Extract the (X, Y) coordinate from the center of the cell holding the provided text.  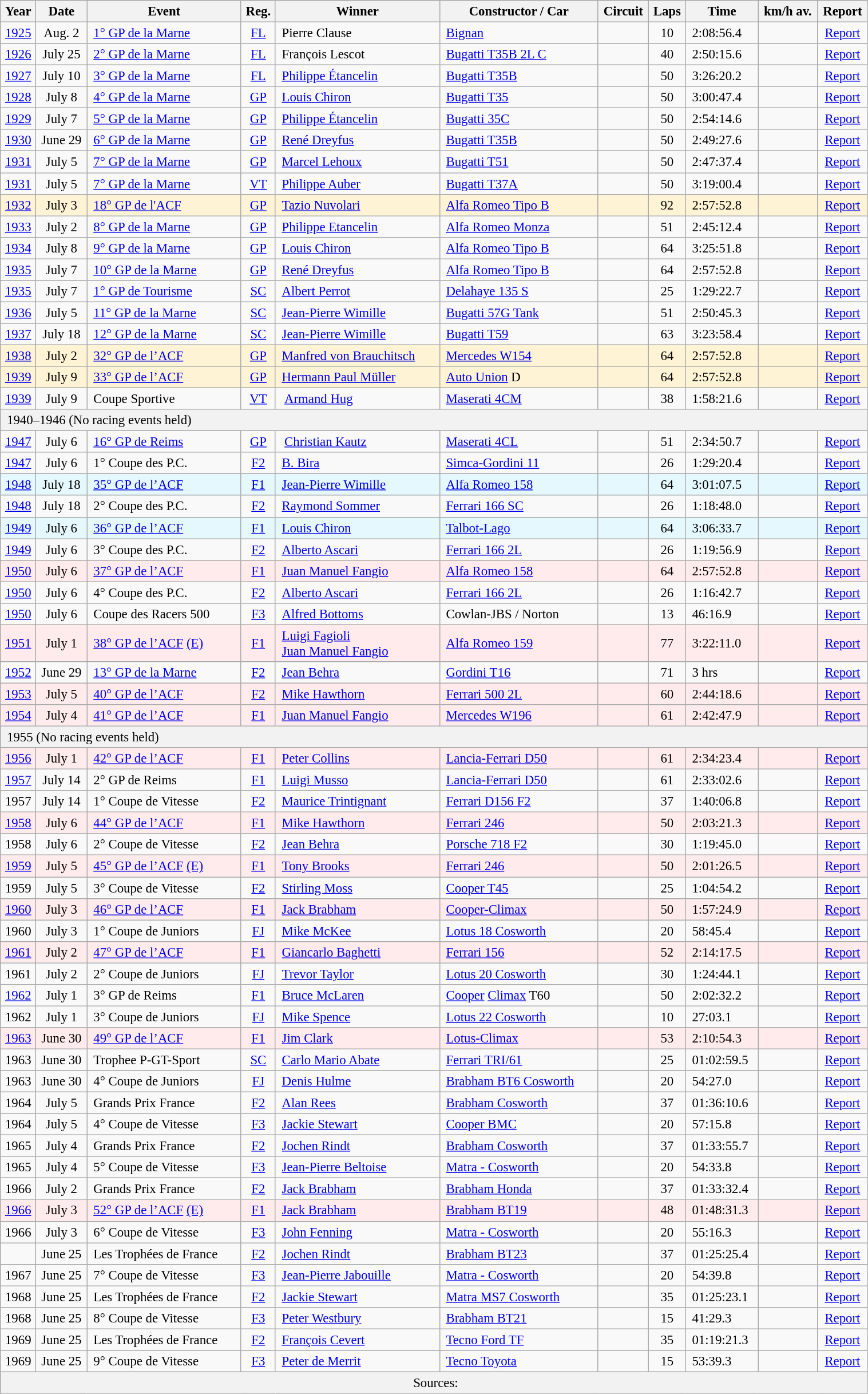
1933 (18, 227)
2:34:23.4 (722, 759)
Brabham BT6 Cosworth (518, 1081)
11° GP de la Marne (164, 313)
Trevor Taylor (357, 974)
Giancarlo Baghetti (357, 952)
3° GP de la Marne (164, 76)
4° Coupe de Juniors (164, 1081)
1955 (No racing events held) (434, 737)
Bugatti T51 (518, 162)
01:19:21.3 (722, 1340)
2:10:54.3 (722, 1038)
Tony Brooks (357, 866)
1930 (18, 140)
Circuit (623, 11)
B. Bira (357, 463)
Maserati 4CM (518, 399)
1:29:22.7 (722, 291)
1937 (18, 334)
km/h av. (788, 11)
François Cevert (357, 1340)
01:33:55.7 (722, 1146)
13° GP de la Marne (164, 673)
2° GP de la Marne (164, 54)
Trophee P-GT-Sport (164, 1060)
9° GP de la Marne (164, 248)
Jean-Pierre Jabouille (357, 1275)
Carlo Mario Abate (357, 1060)
3:00:47.4 (722, 97)
92 (667, 205)
3:26:20.2 (722, 76)
Mercedes W196 (518, 716)
Jean-Pierre Beltoise (357, 1167)
Cooper BMC (518, 1124)
Albert Perrot (357, 291)
3° Coupe de Juniors (164, 1017)
Reg. (258, 11)
Peter Westbury (357, 1318)
Bugatti 35C (518, 119)
71 (667, 673)
2:45:12.4 (722, 227)
40 (667, 54)
François Lescot (357, 54)
Brabham Honda (518, 1189)
1927 (18, 76)
3:06:33.7 (722, 528)
Brabham BT21 (518, 1318)
Cowlan-JBS / Norton (518, 614)
Pierre Clause (357, 33)
36° GP de l’ACF (164, 528)
52° GP de l’ACF (E) (164, 1211)
Alfa Romeo 159 (518, 643)
2:44:18.6 (722, 694)
1:19:45.0 (722, 844)
Mike Spence (357, 1017)
Winner (357, 11)
Ferrari 156 (518, 952)
01:48:31.3 (722, 1211)
Event (164, 11)
Simca-Gordini 11 (518, 463)
July 25 (62, 54)
Raymond Sommer (357, 507)
1:18:48.0 (722, 507)
1:29:20.4 (722, 463)
42° GP de l’ACF (164, 759)
Cooper-Climax (518, 909)
33° GP de l’ACF (164, 377)
Philippe Auber (357, 184)
1:16:42.7 (722, 593)
Tecno Toyota (518, 1361)
Mercedes W154 (518, 356)
53:39.3 (722, 1361)
3:19:00.4 (722, 184)
3° Coupe des P.C. (164, 550)
3:25:51.8 (722, 248)
Mike McKee (357, 931)
1952 (18, 673)
Alan Rees (357, 1103)
54:27.0 (722, 1081)
1940–1946 (No racing events held) (434, 420)
Lotus 22 Cosworth (518, 1017)
38 (667, 399)
2° Coupe des P.C. (164, 507)
Ferrari TRI/61 (518, 1060)
Delahaye 135 S (518, 291)
4° Coupe des P.C. (164, 593)
45° GP de l’ACF (E) (164, 866)
2° Coupe de Juniors (164, 974)
July 10 (62, 76)
54:39.8 (722, 1275)
8° Coupe de Vitesse (164, 1318)
3:22:11.0 (722, 643)
01:36:10.6 (722, 1103)
54:33.8 (722, 1167)
Peter Collins (357, 759)
Bugatti T37A (518, 184)
53 (667, 1038)
Constructor / Car (518, 11)
Lotus 20 Cosworth (518, 974)
01:33:32.4 (722, 1189)
1934 (18, 248)
Laps (667, 11)
1:58:21.6 (722, 399)
55:16.3 (722, 1232)
Tecno Ford TF (518, 1340)
32° GP de l’ACF (164, 356)
1:19:56.9 (722, 550)
Brabham BT19 (518, 1211)
63 (667, 334)
2:49:27.6 (722, 140)
Ferrari 166 SC (518, 507)
1:40:06.8 (722, 801)
Manfred von Brauchitsch (357, 356)
2:14:17.5 (722, 952)
2:03:21.3 (722, 823)
Maurice Trintignant (357, 801)
Ferrari 500 2L (518, 694)
77 (667, 643)
Lotus-Climax (518, 1038)
12° GP de la Marne (164, 334)
41:29.3 (722, 1318)
Luigi Musso (357, 780)
9° Coupe de Vitesse (164, 1361)
38° GP de l’ACF (E) (164, 643)
1954 (18, 716)
Bugatti 57G Tank (518, 313)
1:04:54.2 (722, 888)
5° Coupe de Vitesse (164, 1167)
47° GP de l’ACF (164, 952)
18° GP de l'ACF (164, 205)
7° Coupe de Vitesse (164, 1275)
Coupe Sportive (164, 399)
1956 (18, 759)
Philippe Etancelin (357, 227)
37° GP de l’ACF (164, 571)
Bugatti T59 (518, 334)
1932 (18, 205)
1:24:44.1 (722, 974)
5° GP de la Marne (164, 119)
Coupe des Racers 500 (164, 614)
1951 (18, 643)
13 (667, 614)
Luigi Fagioli Juan Manuel Fangio (357, 643)
3° GP de Reims (164, 996)
2° Coupe de Vitesse (164, 844)
2:47:37.4 (722, 162)
1953 (18, 694)
01:25:25.4 (722, 1254)
01:25:23.1 (722, 1297)
1928 (18, 97)
Auto Union D (518, 377)
27:03.1 (722, 1017)
46:16.9 (722, 614)
2:42:47.9 (722, 716)
Porsche 718 F2 (518, 844)
48 (667, 1211)
John Fenning (357, 1232)
10° GP de la Marne (164, 270)
Ferrari D156 F2 (518, 801)
Date (62, 11)
Bugatti T35B 2L C (518, 54)
1° Coupe de Juniors (164, 931)
2:33:02.6 (722, 780)
Brabham BT23 (518, 1254)
Year (18, 11)
Gordini T16 (518, 673)
1967 (18, 1275)
1° Coupe de Vitesse (164, 801)
58:45.4 (722, 931)
1° Coupe des P.C. (164, 463)
1938 (18, 356)
Bignan (518, 33)
3:01:07.5 (722, 485)
35° GP de l’ACF (164, 485)
57:15.8 (722, 1124)
Maserati 4CL (518, 442)
41° GP de l’ACF (164, 716)
2:08:56.4 (722, 33)
6° Coupe de Vitesse (164, 1232)
01:02:59.5 (722, 1060)
6° GP de la Marne (164, 140)
Matra MS7 Cosworth (518, 1297)
Jim Clark (357, 1038)
Alfa Romeo Monza (518, 227)
2:01:26.5 (722, 866)
2:50:45.3 (722, 313)
4° GP de la Marne (164, 97)
Bruce McLaren (357, 996)
Bugatti T35 (518, 97)
44° GP de l’ACF (164, 823)
60 (667, 694)
Hermann Paul Müller (357, 377)
Tazio Nuvolari (357, 205)
Christian Kautz (357, 442)
4° Coupe de Vitesse (164, 1124)
Armand Hug (357, 399)
Lotus 18 Cosworth (518, 931)
1° GP de la Marne (164, 33)
1926 (18, 54)
2:54:14.6 (722, 119)
Cooper Climax T60 (518, 996)
2:02:32.2 (722, 996)
Cooper T45 (518, 888)
2° GP de Reims (164, 780)
1° GP de Tourisme (164, 291)
Marcel Lehoux (357, 162)
52 (667, 952)
3:23:58.4 (722, 334)
Time (722, 11)
46° GP de l’ACF (164, 909)
Sources: (434, 1383)
Talbot-Lago (518, 528)
1929 (18, 119)
Peter de Merrit (357, 1361)
16° GP de Reims (164, 442)
Alfred Bottoms (357, 614)
1925 (18, 33)
Denis Hulme (357, 1081)
1:57:24.9 (722, 909)
Aug. 2 (62, 33)
1936 (18, 313)
2:50:15.6 (722, 54)
Stirling Moss (357, 888)
2:34:50.7 (722, 442)
40° GP de l’ACF (164, 694)
3 hrs (722, 673)
8° GP de la Marne (164, 227)
3° Coupe de Vitesse (164, 888)
49° GP de l’ACF (164, 1038)
